Return (X, Y) of the center of cell containing provided text 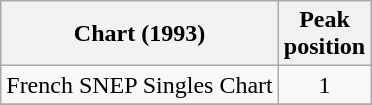
Chart (1993) (140, 34)
French SNEP Singles Chart (140, 85)
Peakposition (324, 34)
1 (324, 85)
